Extract the [X, Y] coordinate from the center of the cell holding the provided text.  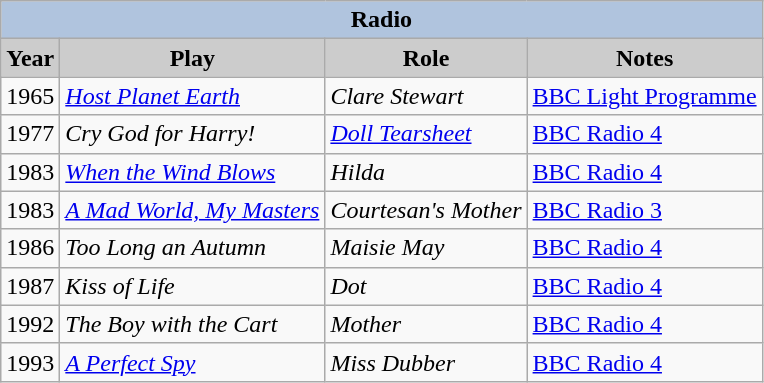
Hilda [426, 172]
Dot [426, 286]
When the Wind Blows [192, 172]
Host Planet Earth [192, 96]
BBC Light Programme [644, 96]
Role [426, 58]
Notes [644, 58]
Maisie May [426, 248]
1992 [30, 324]
1987 [30, 286]
Clare Stewart [426, 96]
1977 [30, 134]
Too Long an Autumn [192, 248]
Courtesan's Mother [426, 210]
A Perfect Spy [192, 362]
1986 [30, 248]
The Boy with the Cart [192, 324]
Year [30, 58]
Doll Tearsheet [426, 134]
1965 [30, 96]
A Mad World, My Masters [192, 210]
Kiss of Life [192, 286]
BBC Radio 3 [644, 210]
Play [192, 58]
Cry God for Harry! [192, 134]
Mother [426, 324]
1993 [30, 362]
Radio [382, 20]
Miss Dubber [426, 362]
